For the text-containing cell, return its midpoint in [x, y] coordinate format. 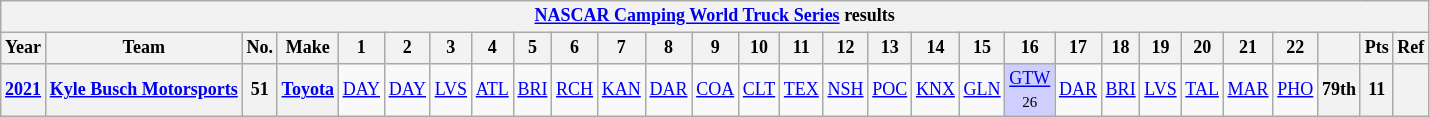
TEX [802, 90]
5 [532, 48]
3 [450, 48]
4 [492, 48]
Pts [1376, 48]
15 [982, 48]
79th [1340, 90]
GTW26 [1030, 90]
Year [24, 48]
10 [760, 48]
9 [716, 48]
51 [260, 90]
NSH [846, 90]
RCH [575, 90]
POC [890, 90]
MAR [1248, 90]
KNX [936, 90]
Kyle Busch Motorsports [144, 90]
ATL [492, 90]
18 [1120, 48]
14 [936, 48]
GLN [982, 90]
12 [846, 48]
Make [308, 48]
7 [621, 48]
Ref [1411, 48]
Toyota [308, 90]
2021 [24, 90]
TAL [1202, 90]
2 [407, 48]
8 [668, 48]
17 [1078, 48]
COA [716, 90]
20 [1202, 48]
No. [260, 48]
19 [1160, 48]
CLT [760, 90]
Team [144, 48]
1 [361, 48]
6 [575, 48]
16 [1030, 48]
22 [1296, 48]
PHO [1296, 90]
21 [1248, 48]
KAN [621, 90]
NASCAR Camping World Truck Series results [715, 16]
13 [890, 48]
